Pinpoint the cell where the given text exists, returning its [X, Y] midpoint coordinate. 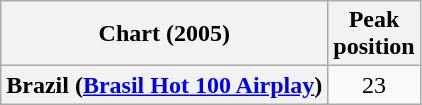
23 [374, 85]
Brazil (Brasil Hot 100 Airplay) [164, 85]
Peakposition [374, 34]
Chart (2005) [164, 34]
